Capture the cell that displays the provided text and extract its (X, Y) central coordinate. 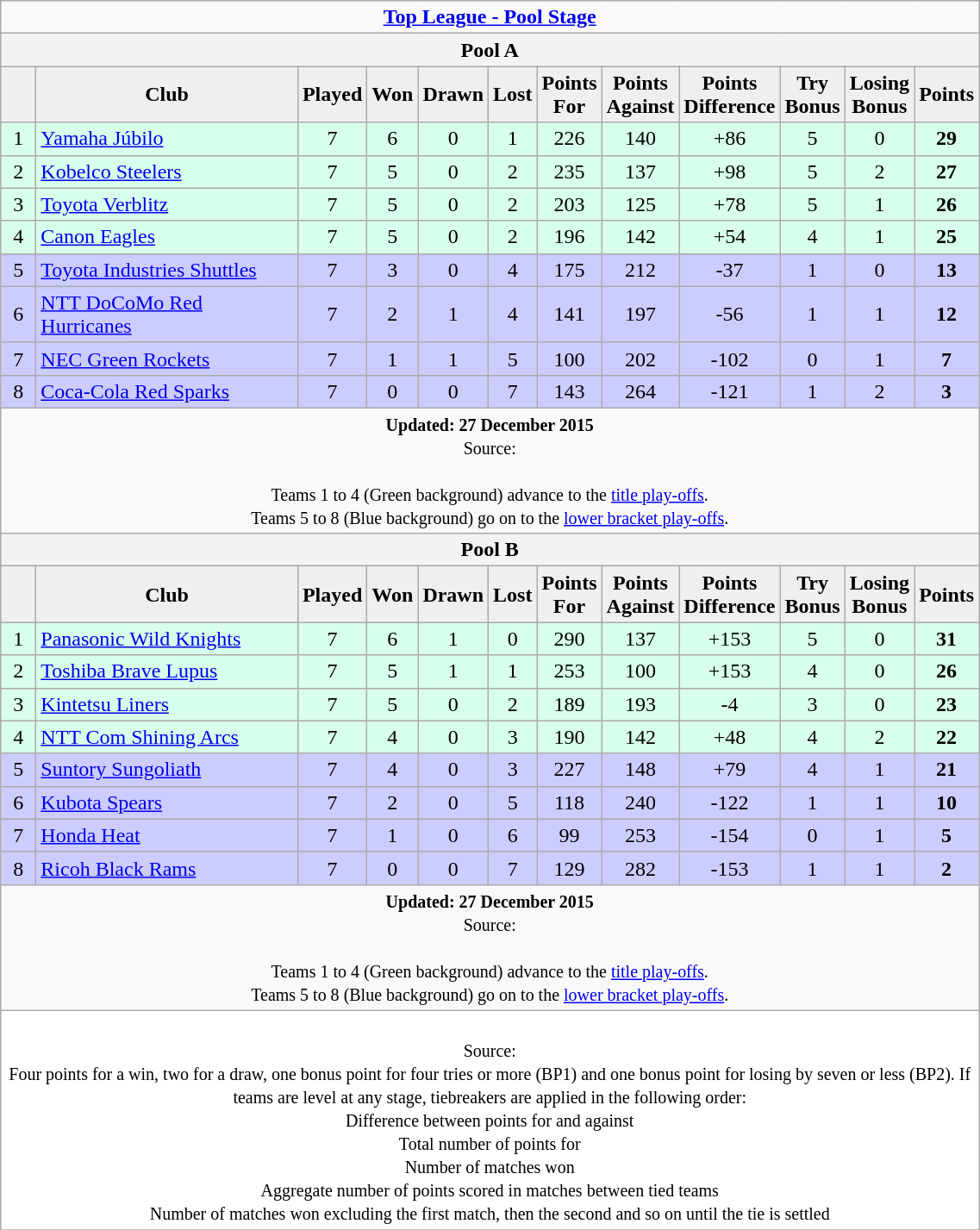
190 (569, 737)
13 (946, 270)
Pool B (490, 550)
+54 (729, 237)
240 (640, 802)
212 (640, 270)
235 (569, 172)
+79 (729, 770)
31 (946, 639)
226 (569, 139)
+48 (729, 737)
NTT Com Shining Arcs (167, 737)
27 (946, 172)
118 (569, 802)
22 (946, 737)
Top League - Pool Stage (490, 17)
125 (640, 204)
148 (640, 770)
-37 (729, 270)
NTT DoCoMo Red Hurricanes (167, 314)
+86 (729, 139)
189 (569, 704)
193 (640, 704)
203 (569, 204)
Yamaha Júbilo (167, 139)
-121 (729, 391)
21 (946, 770)
Kubota Spears (167, 802)
-122 (729, 802)
Honda Heat (167, 835)
Panasonic Wild Knights (167, 639)
-102 (729, 359)
10 (946, 802)
29 (946, 139)
-56 (729, 314)
99 (569, 835)
202 (640, 359)
Canon Eagles (167, 237)
-4 (729, 704)
196 (569, 237)
-154 (729, 835)
264 (640, 391)
Pool A (490, 50)
NEC Green Rockets (167, 359)
23 (946, 704)
-153 (729, 868)
Kintetsu Liners (167, 704)
140 (640, 139)
Ricoh Black Rams (167, 868)
141 (569, 314)
282 (640, 868)
Suntory Sungoliath (167, 770)
Coca-Cola Red Sparks (167, 391)
290 (569, 639)
129 (569, 868)
197 (640, 314)
Kobelco Steelers (167, 172)
Toyota Industries Shuttles (167, 270)
175 (569, 270)
+78 (729, 204)
Toshiba Brave Lupus (167, 671)
143 (569, 391)
Toyota Verblitz (167, 204)
+98 (729, 172)
12 (946, 314)
227 (569, 770)
25 (946, 237)
